Output the [x, y] coordinate of the center of the cell containing the given text.  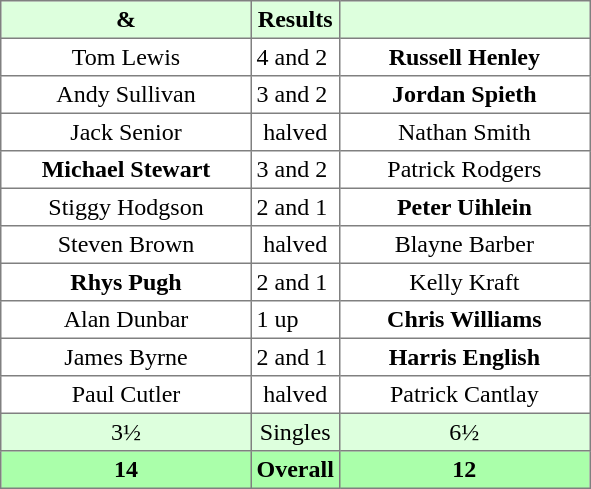
Harris English [464, 357]
Tom Lewis [126, 57]
Nathan Smith [464, 132]
Patrick Cantlay [464, 395]
1 up [295, 320]
Stiggy Hodgson [126, 207]
James Byrne [126, 357]
Blayne Barber [464, 245]
Patrick Rodgers [464, 170]
Kelly Kraft [464, 282]
14 [126, 470]
Jack Senior [126, 132]
Results [295, 20]
12 [464, 470]
Chris Williams [464, 320]
6½ [464, 432]
& [126, 20]
4 and 2 [295, 57]
Steven Brown [126, 245]
Paul Cutler [126, 395]
Rhys Pugh [126, 282]
Russell Henley [464, 57]
Andy Sullivan [126, 95]
Singles [295, 432]
Overall [295, 470]
3½ [126, 432]
Alan Dunbar [126, 320]
Peter Uihlein [464, 207]
Jordan Spieth [464, 95]
Michael Stewart [126, 170]
